Detect which cell encompasses the target text, then output its [x, y] center coordinate. 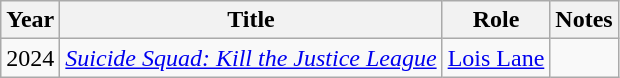
Role [496, 20]
Year [30, 20]
Lois Lane [496, 58]
Suicide Squad: Kill the Justice League [251, 58]
Notes [584, 20]
Title [251, 20]
2024 [30, 58]
